Determine the [X, Y] coordinate at the center of the cell enclosing the given text.  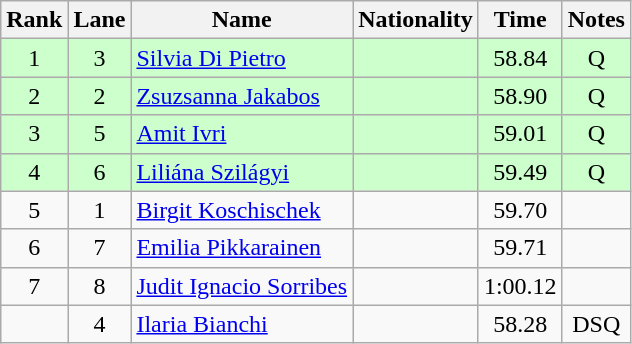
59.49 [520, 172]
Zsuzsanna Jakabos [242, 96]
Nationality [416, 20]
Lane [100, 20]
58.84 [520, 58]
Emilia Pikkarainen [242, 248]
DSQ [596, 324]
Rank [34, 20]
58.90 [520, 96]
59.70 [520, 210]
Silvia Di Pietro [242, 58]
Judit Ignacio Sorribes [242, 286]
Time [520, 20]
1:00.12 [520, 286]
Liliána Szilágyi [242, 172]
Notes [596, 20]
58.28 [520, 324]
8 [100, 286]
Amit Ivri [242, 134]
Ilaria Bianchi [242, 324]
59.01 [520, 134]
59.71 [520, 248]
Name [242, 20]
Birgit Koschischek [242, 210]
